Detect which cell encompasses the target text, then output its [x, y] center coordinate. 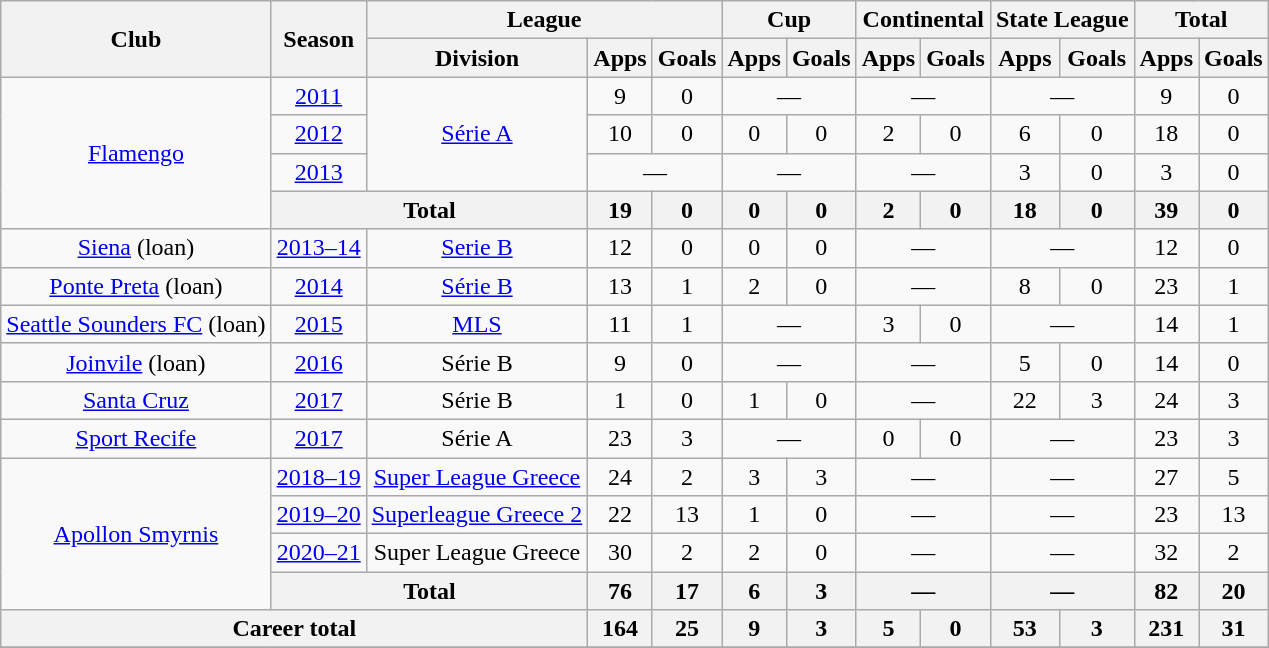
8 [1024, 286]
32 [1166, 553]
Seattle Sounders FC (loan) [136, 324]
Ponte Preta (loan) [136, 286]
2018–19 [318, 477]
76 [620, 591]
231 [1166, 629]
Sport Recife [136, 438]
31 [1233, 629]
Season [318, 39]
11 [620, 324]
2013 [318, 172]
Serie B [477, 248]
Apollon Smyrnis [136, 534]
2015 [318, 324]
2020–21 [318, 553]
Superleague Greece 2 [477, 515]
164 [620, 629]
30 [620, 553]
2011 [318, 96]
Cup [789, 20]
Joinvile (loan) [136, 362]
League [544, 20]
Continental [923, 20]
27 [1166, 477]
10 [620, 134]
Siena (loan) [136, 248]
53 [1024, 629]
State League [1062, 20]
MLS [477, 324]
39 [1166, 210]
19 [620, 210]
2019–20 [318, 515]
2016 [318, 362]
Career total [294, 629]
17 [687, 591]
2014 [318, 286]
25 [687, 629]
Flamengo [136, 153]
20 [1233, 591]
2013–14 [318, 248]
82 [1166, 591]
2012 [318, 134]
Division [477, 58]
Club [136, 39]
Santa Cruz [136, 400]
